Output the [x, y] coordinate of the center of the cell containing the given text.  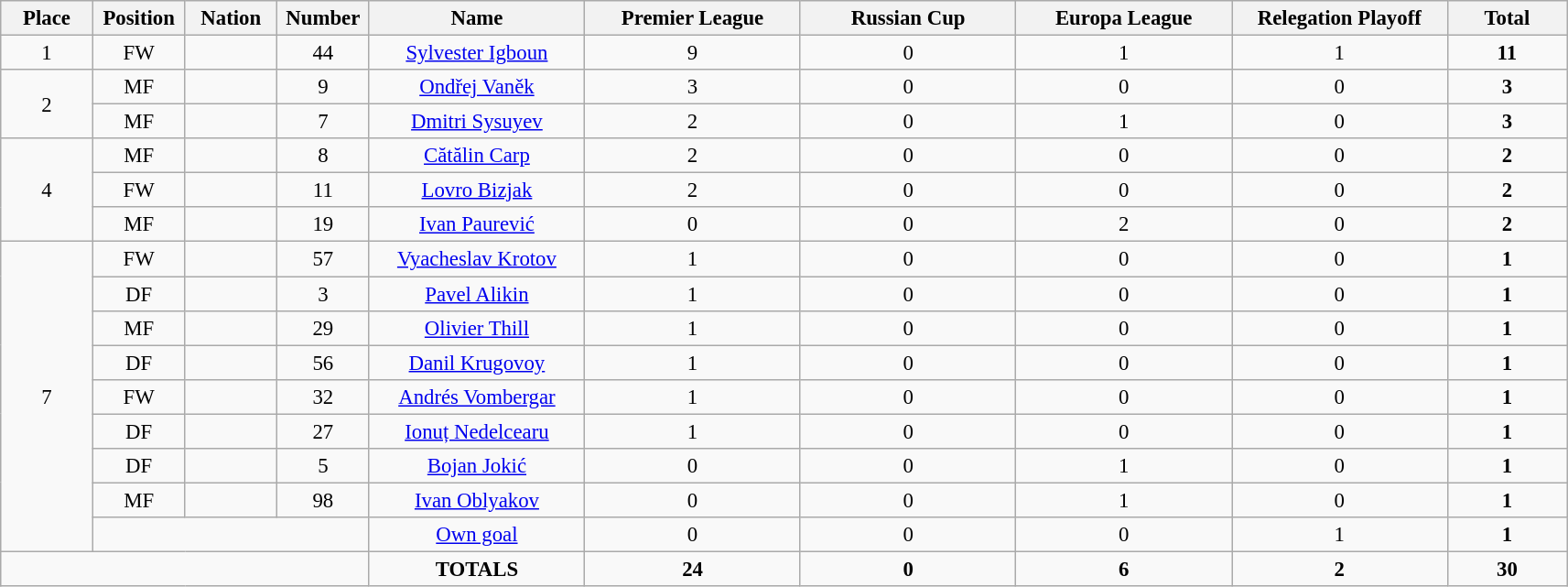
Place [48, 18]
24 [693, 569]
Ivan Oblyakov [477, 500]
44 [324, 53]
Name [477, 18]
98 [324, 500]
56 [324, 363]
6 [1124, 569]
Andrés Vombergar [477, 397]
Europa League [1124, 18]
19 [324, 224]
Ondřej Vaněk [477, 87]
Vyacheslav Krotov [477, 259]
Cătălin Carp [477, 156]
29 [324, 328]
Own goal [477, 535]
Nation [231, 18]
Danil Krugovoy [477, 363]
5 [324, 466]
Ivan Paurević [477, 224]
Sylvester Igboun [477, 53]
4 [48, 190]
30 [1507, 569]
Pavel Alikin [477, 294]
Total [1507, 18]
Olivier Thill [477, 328]
Number [324, 18]
Relegation Playoff [1340, 18]
Lovro Bizjak [477, 190]
32 [324, 397]
Bojan Jokić [477, 466]
Dmitri Sysuyev [477, 122]
Russian Cup [908, 18]
57 [324, 259]
Premier League [693, 18]
27 [324, 431]
Ionuț Nedelcearu [477, 431]
TOTALS [477, 569]
Position [139, 18]
8 [324, 156]
